For the text-containing cell, return its midpoint in [x, y] coordinate format. 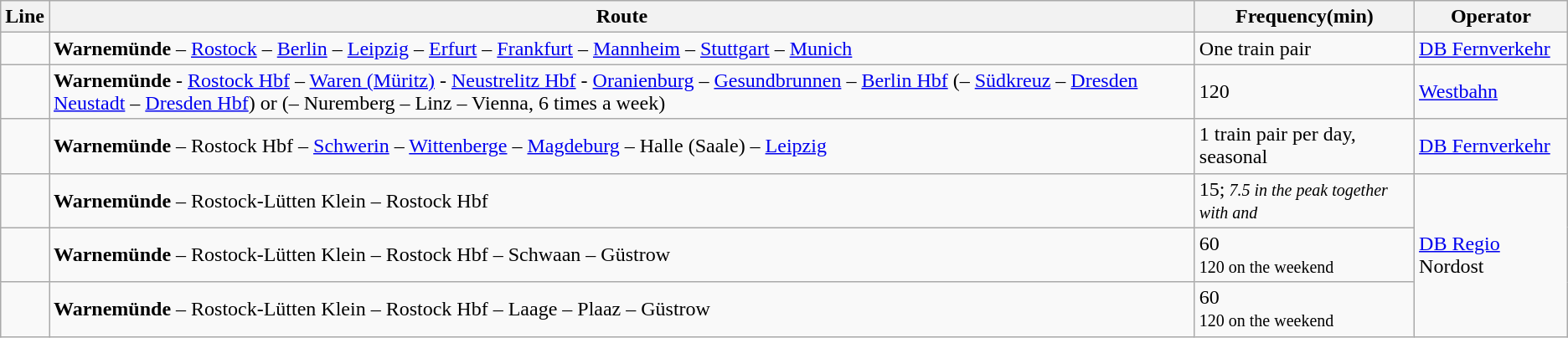
Frequency(min) [1304, 17]
1 train pair per day, seasonal [1304, 146]
DB Regio Nordost [1491, 254]
Warnemünde – Rostock-Lütten Klein – Rostock Hbf [622, 201]
Warnemünde – Rostock – Berlin – Leipzig – Erfurt – Frankfurt – Mannheim – Stuttgart – Munich [622, 49]
One train pair [1304, 49]
Westbahn [1491, 92]
Operator [1491, 17]
Route [622, 17]
Warnemünde – Rostock-Lütten Klein – Rostock Hbf – Schwaan – Güstrow [622, 254]
Warnemünde – Rostock-Lütten Klein – Rostock Hbf – Laage – Plaaz – Güstrow [622, 310]
Line [25, 17]
15; 7.5 in the peak together with and [1304, 201]
120 [1304, 92]
Warnemünde – Rostock Hbf – Schwerin – Wittenberge – Magdeburg – Halle (Saale) – Leipzig [622, 146]
